Locate the cell with the specified text and output its [X, Y] center coordinate. 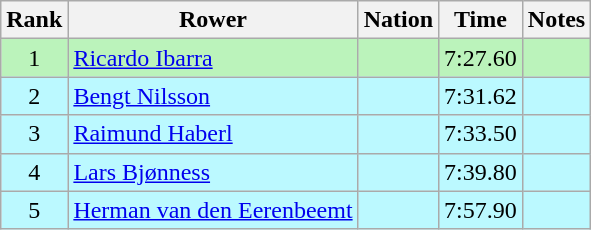
Time [481, 20]
7:39.80 [481, 172]
1 [34, 58]
Ricardo Ibarra [213, 58]
Nation [398, 20]
7:57.90 [481, 210]
Notes [556, 20]
7:33.50 [481, 134]
Lars Bjønness [213, 172]
Rank [34, 20]
4 [34, 172]
3 [34, 134]
7:31.62 [481, 96]
Bengt Nilsson [213, 96]
2 [34, 96]
Rower [213, 20]
Herman van den Eerenbeemt [213, 210]
7:27.60 [481, 58]
Raimund Haberl [213, 134]
5 [34, 210]
